Output the (x, y) coordinate of the center of the cell containing the given text.  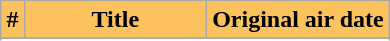
Title (116, 20)
Original air date (298, 20)
# (12, 20)
